Find where the given text appears and provide that cell's center as (X, Y) coordinate. 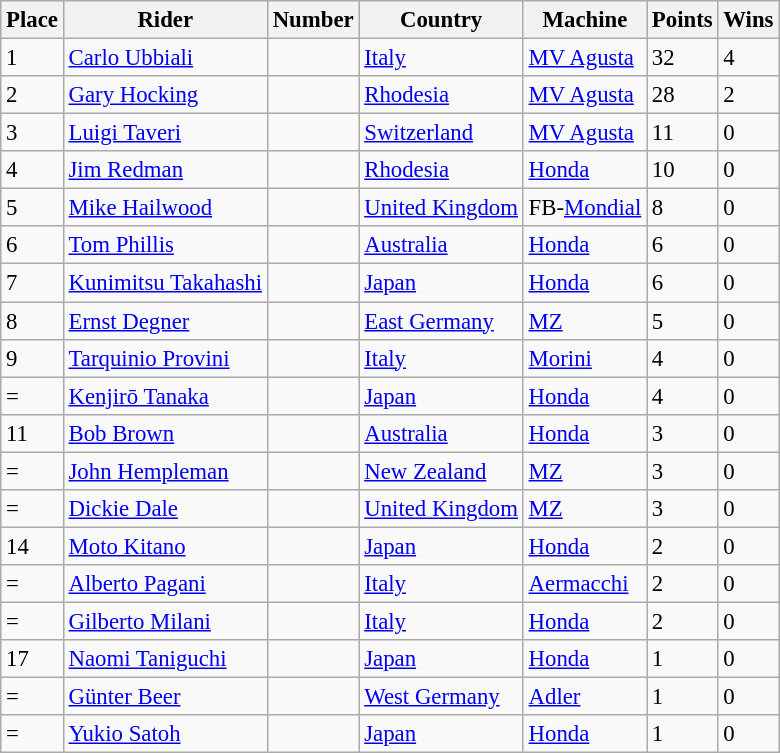
Points (682, 20)
Alberto Pagani (165, 584)
Adler (584, 697)
9 (32, 358)
Luigi Taveri (165, 133)
17 (32, 659)
Gary Hocking (165, 95)
Naomi Taniguchi (165, 659)
Dickie Dale (165, 509)
Machine (584, 20)
West Germany (441, 697)
14 (32, 546)
Mike Hailwood (165, 208)
Place (32, 20)
Günter Beer (165, 697)
Ernst Degner (165, 321)
28 (682, 95)
John Hempleman (165, 471)
Wins (748, 20)
10 (682, 170)
Jim Redman (165, 170)
Aermacchi (584, 584)
Gilberto Milani (165, 621)
32 (682, 58)
New Zealand (441, 471)
Carlo Ubbiali (165, 58)
FB-Mondial (584, 208)
Switzerland (441, 133)
Number (313, 20)
Tom Phillis (165, 245)
Yukio Satoh (165, 734)
Kunimitsu Takahashi (165, 283)
Rider (165, 20)
Bob Brown (165, 433)
Country (441, 20)
Moto Kitano (165, 546)
Kenjirō Tanaka (165, 396)
Morini (584, 358)
7 (32, 283)
East Germany (441, 321)
Tarquinio Provini (165, 358)
